Pinpoint the cell where the given text exists, returning its (X, Y) midpoint coordinate. 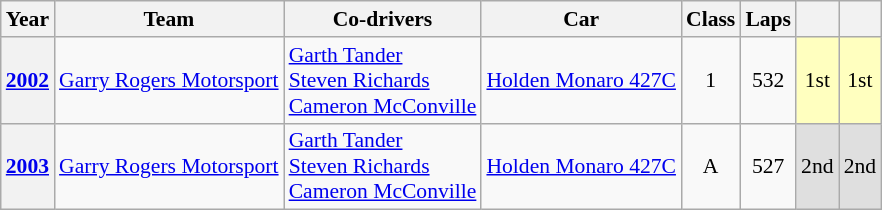
Car (581, 19)
2002 (28, 80)
Team (169, 19)
1 (710, 80)
Co-drivers (383, 19)
2003 (28, 166)
Laps (768, 19)
Class (710, 19)
527 (768, 166)
A (710, 166)
Year (28, 19)
532 (768, 80)
